Scan for the cell matching the given text and deliver its (x, y) coordinate at center. 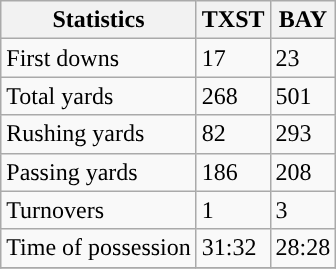
Turnovers (99, 210)
82 (233, 134)
186 (233, 172)
1 (233, 210)
Statistics (99, 20)
First downs (99, 58)
23 (303, 58)
208 (303, 172)
Total yards (99, 96)
17 (233, 58)
BAY (303, 20)
Passing yards (99, 172)
Rushing yards (99, 134)
TXST (233, 20)
268 (233, 96)
31:32 (233, 248)
28:28 (303, 248)
501 (303, 96)
293 (303, 134)
Time of possession (99, 248)
3 (303, 210)
